Output the (X, Y) coordinate of the center of the cell containing the given text.  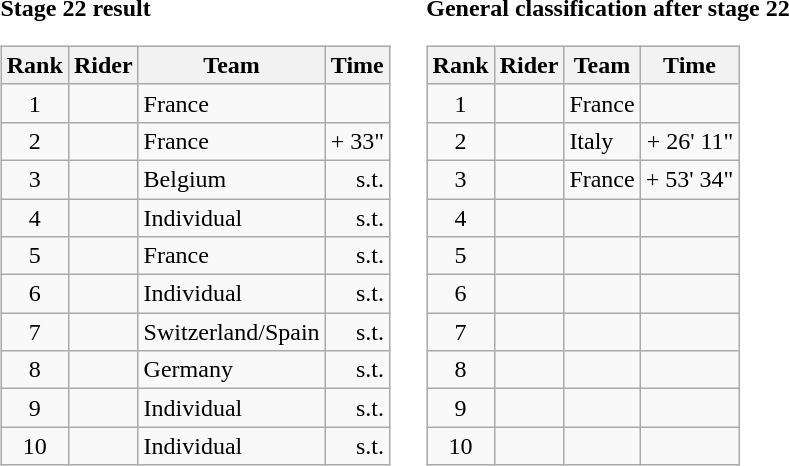
+ 26' 11" (690, 141)
Germany (232, 370)
+ 53' 34" (690, 179)
Belgium (232, 179)
Switzerland/Spain (232, 332)
Italy (602, 141)
+ 33" (357, 141)
